Capture the cell that displays the provided text and extract its [X, Y] central coordinate. 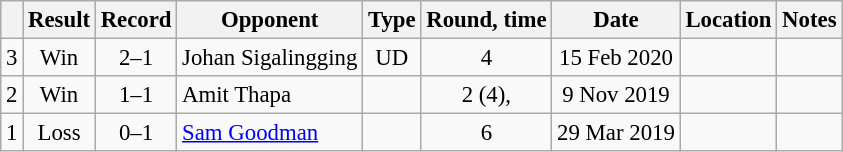
Notes [810, 20]
0–1 [136, 133]
9 Nov 2019 [616, 95]
Opponent [270, 20]
Date [616, 20]
Loss [60, 133]
2 [12, 95]
UD [392, 58]
Record [136, 20]
Type [392, 20]
15 Feb 2020 [616, 58]
2–1 [136, 58]
29 Mar 2019 [616, 133]
1 [12, 133]
Location [728, 20]
4 [486, 58]
Round, time [486, 20]
6 [486, 133]
Result [60, 20]
3 [12, 58]
1–1 [136, 95]
2 (4), [486, 95]
Amit Thapa [270, 95]
Johan Sigalingging [270, 58]
Sam Goodman [270, 133]
